Provide the (X, Y) coordinate of the cell's center where the given text is located.  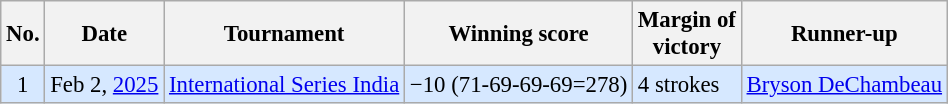
International Series India (284, 85)
No. (23, 34)
4 strokes (688, 85)
Bryson DeChambeau (844, 85)
Winning score (519, 34)
Margin ofvictory (688, 34)
−10 (71-69-69-69=278) (519, 85)
Date (104, 34)
1 (23, 85)
Feb 2, 2025 (104, 85)
Tournament (284, 34)
Runner-up (844, 34)
